From the cell containing the given text, extract its center point as [X, Y] coordinate. 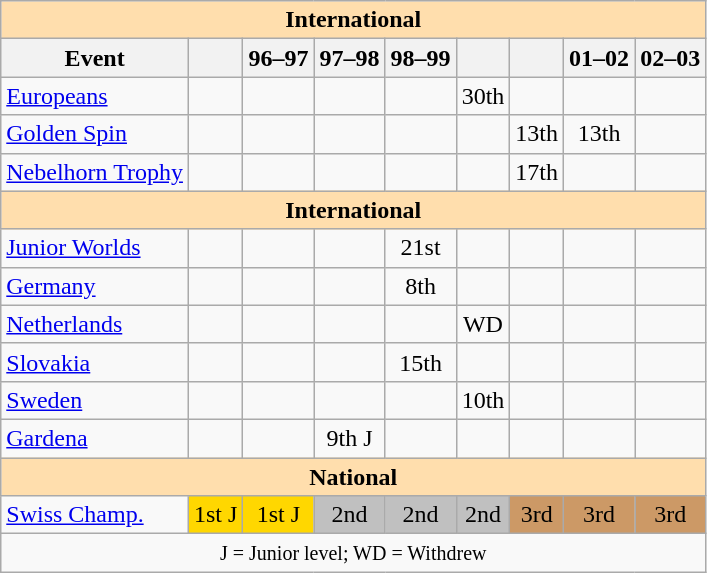
Slovakia [95, 362]
30th [483, 96]
Netherlands [95, 324]
Swiss Champ. [95, 515]
Gardena [95, 438]
Europeans [95, 96]
01–02 [600, 58]
Sweden [95, 400]
Nebelhorn Trophy [95, 172]
9th J [350, 438]
Germany [95, 286]
Event [95, 58]
Junior Worlds [95, 248]
15th [420, 362]
96–97 [278, 58]
National [354, 477]
10th [483, 400]
97–98 [350, 58]
98–99 [420, 58]
17th [537, 172]
8th [420, 286]
J = Junior level; WD = Withdrew [354, 553]
02–03 [670, 58]
Golden Spin [95, 134]
WD [483, 324]
21st [420, 248]
